Extract the (X, Y) coordinate from the center of the cell holding the provided text.  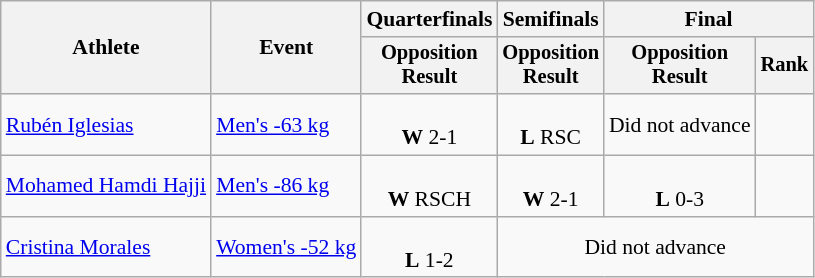
Final (708, 19)
L 1-2 (429, 248)
Rubén Iglesias (106, 124)
Cristina Morales (106, 248)
Event (286, 48)
Men's -63 kg (286, 124)
Mohamed Hamdi Hajji (106, 186)
Men's -86 kg (286, 186)
W RSCH (429, 186)
L 0-3 (680, 186)
Quarterfinals (429, 19)
L RSC (550, 124)
Athlete (106, 48)
Women's -52 kg (286, 248)
Semifinals (550, 19)
Rank (785, 66)
